Return the (x, y) coordinate for the center point of the cell that contains the specified text.  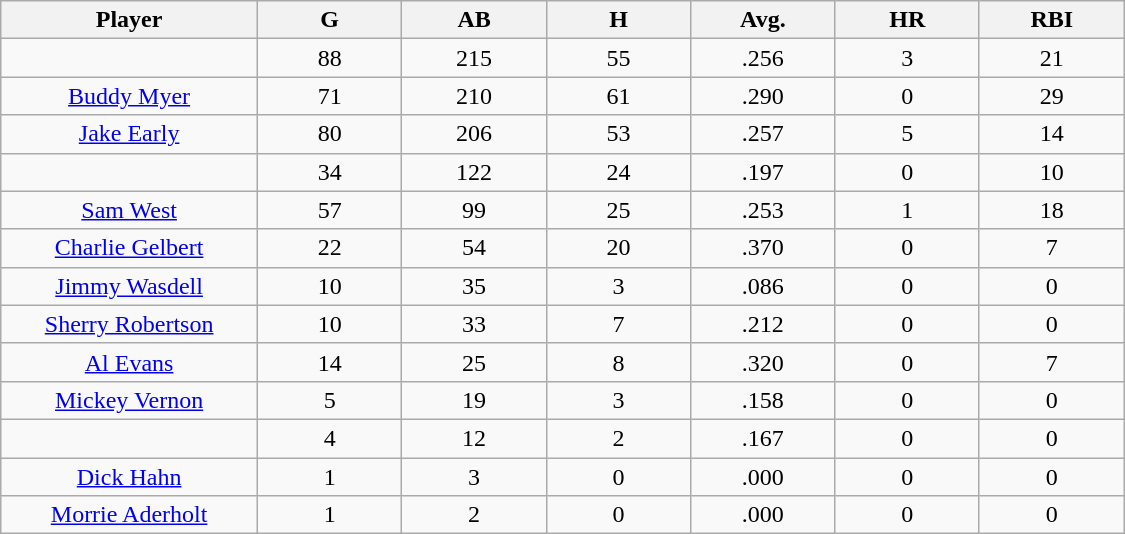
80 (329, 134)
.290 (763, 96)
215 (474, 58)
21 (1052, 58)
.086 (763, 286)
Mickey Vernon (130, 400)
8 (618, 362)
G (329, 20)
Jimmy Wasdell (130, 286)
88 (329, 58)
.256 (763, 58)
.167 (763, 438)
206 (474, 134)
RBI (1052, 20)
Al Evans (130, 362)
H (618, 20)
Avg. (763, 20)
Charlie Gelbert (130, 248)
53 (618, 134)
Buddy Myer (130, 96)
99 (474, 210)
54 (474, 248)
Sam West (130, 210)
Player (130, 20)
.253 (763, 210)
210 (474, 96)
20 (618, 248)
22 (329, 248)
4 (329, 438)
.212 (763, 324)
71 (329, 96)
55 (618, 58)
.158 (763, 400)
18 (1052, 210)
Dick Hahn (130, 477)
.320 (763, 362)
AB (474, 20)
61 (618, 96)
122 (474, 172)
19 (474, 400)
34 (329, 172)
35 (474, 286)
24 (618, 172)
.197 (763, 172)
57 (329, 210)
33 (474, 324)
Jake Early (130, 134)
.257 (763, 134)
12 (474, 438)
Sherry Robertson (130, 324)
29 (1052, 96)
.370 (763, 248)
Morrie Aderholt (130, 515)
HR (907, 20)
